Identify which cell holds the provided text, then report its (X, Y) central coordinate. 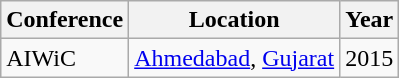
Conference (65, 20)
Ahmedabad, Gujarat (234, 58)
AIWiC (65, 58)
Year (370, 20)
2015 (370, 58)
Location (234, 20)
